For the text-containing cell, return its midpoint in (X, Y) coordinate format. 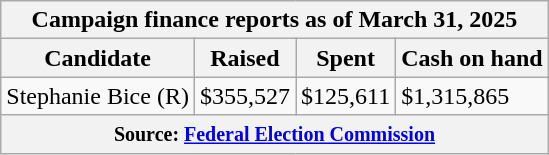
$1,315,865 (472, 96)
$125,611 (346, 96)
Cash on hand (472, 58)
Stephanie Bice (R) (98, 96)
Spent (346, 58)
Campaign finance reports as of March 31, 2025 (274, 20)
Raised (244, 58)
$355,527 (244, 96)
Source: Federal Election Commission (274, 134)
Candidate (98, 58)
